Extract the (X, Y) coordinate from the center of the cell holding the provided text.  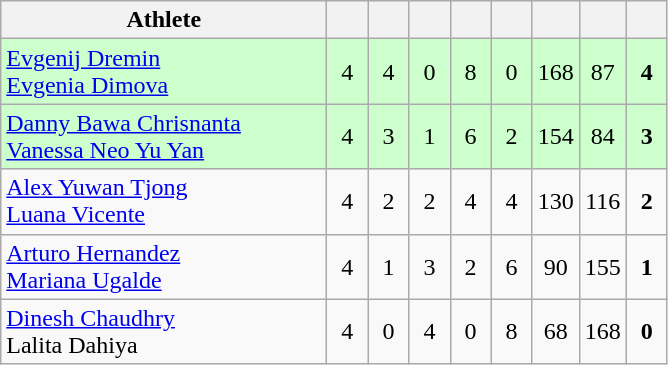
154 (556, 136)
Alex Yuwan Tjong Luana Vicente (164, 202)
130 (556, 202)
84 (602, 136)
87 (602, 72)
Evgenij Dremin Evgenia Dimova (164, 72)
Danny Bawa Chrisnanta Vanessa Neo Yu Yan (164, 136)
155 (602, 266)
Arturo Hernandez Mariana Ugalde (164, 266)
116 (602, 202)
90 (556, 266)
Dinesh Chaudhry Lalita Dahiya (164, 332)
68 (556, 332)
Athlete (164, 20)
